Capture the cell that displays the provided text and extract its [x, y] central coordinate. 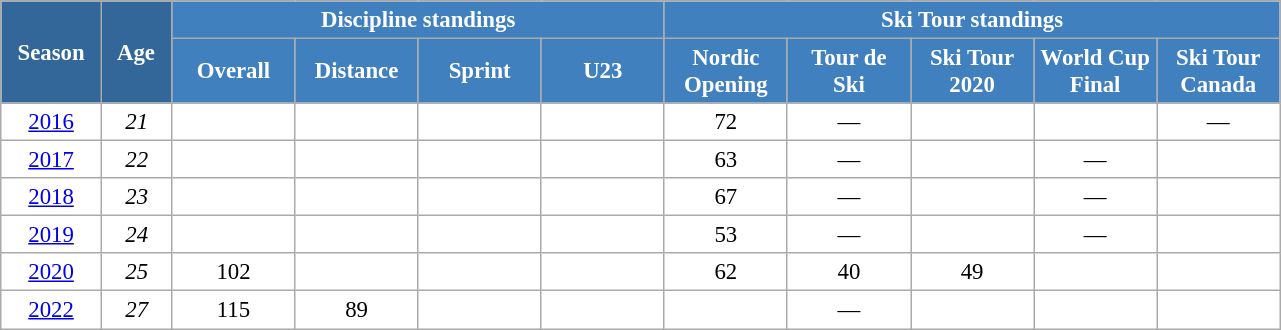
67 [726, 197]
2019 [52, 235]
63 [726, 160]
72 [726, 122]
24 [136, 235]
2022 [52, 310]
2018 [52, 197]
22 [136, 160]
Age [136, 52]
23 [136, 197]
Discipline standings [418, 20]
2016 [52, 122]
25 [136, 273]
Tour deSki [848, 72]
2020 [52, 273]
49 [972, 273]
Ski Tour2020 [972, 72]
Ski Tour standings [972, 20]
2017 [52, 160]
U23 [602, 72]
62 [726, 273]
Overall [234, 72]
Distance [356, 72]
102 [234, 273]
40 [848, 273]
Season [52, 52]
World CupFinal [1096, 72]
115 [234, 310]
NordicOpening [726, 72]
89 [356, 310]
27 [136, 310]
Sprint [480, 72]
21 [136, 122]
Ski TourCanada [1218, 72]
53 [726, 235]
